Pinpoint the cell where the given text exists, returning its (X, Y) midpoint coordinate. 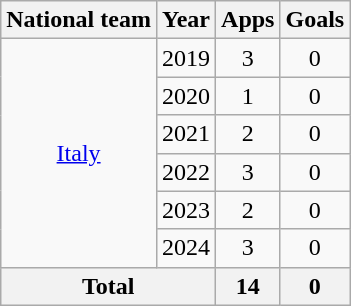
National team (79, 20)
2019 (186, 58)
14 (248, 286)
2022 (186, 172)
2023 (186, 210)
Italy (79, 153)
Goals (315, 20)
Total (108, 286)
2024 (186, 248)
Apps (248, 20)
1 (248, 96)
2020 (186, 96)
2021 (186, 134)
Year (186, 20)
